Determine the [x, y] coordinate at the center of the cell enclosing the given text.  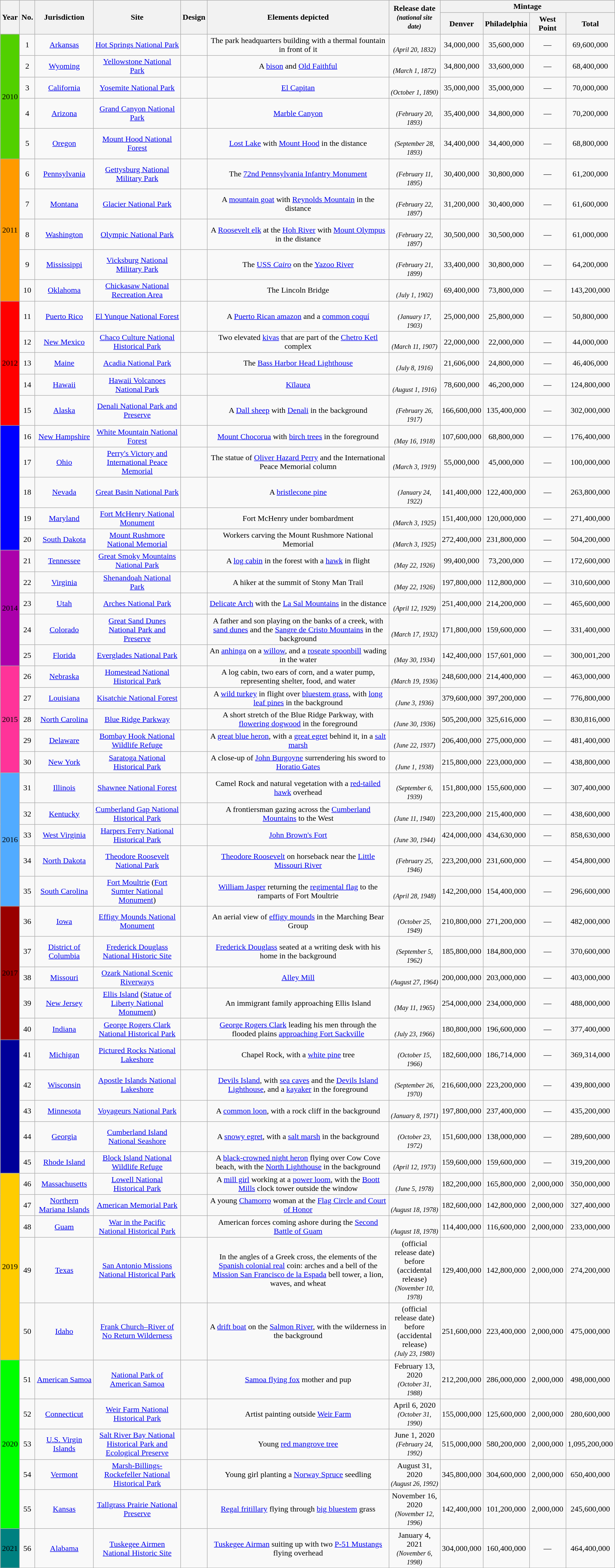
155,600,000 [506, 788]
370,600,000 [590, 952]
The Lincoln Bridge [298, 290]
858,630,000 [590, 835]
4 [27, 113]
West Point [547, 24]
454,800,000 [590, 861]
A black-crowned night heron flying over Cow Cove beach, with the North Lighthouse in the background [298, 1163]
Idaho [64, 1332]
Frederick Douglass National Historic Site [137, 952]
Kisatchie National Forest [137, 698]
A bison and Old Faithful [298, 66]
Total [590, 24]
(July 1, 1902) [415, 290]
Oregon [64, 144]
2017 [10, 973]
Salt River Bay National Historical Park and Ecological Preserve [137, 1444]
55,000,000 [462, 462]
2014 [10, 608]
Alley Mill [298, 977]
The park headquarters building with a thermal fountain in front of it [298, 45]
107,600,000 [462, 436]
New Hampshire [64, 436]
(June 5, 1978) [415, 1184]
Georgia [64, 1137]
Arkansas [64, 45]
Denali National Park and Preserve [137, 411]
776,800,000 [590, 698]
George Rogers Clark National Historical Park [137, 1029]
Illinois [64, 788]
(May 30, 1934) [415, 655]
307,400,000 [590, 788]
28 [27, 719]
15 [27, 411]
Denver [462, 24]
Fort McHenry National Monument [137, 518]
22 [27, 582]
Regal fritillary flying through big bluestem grass [298, 1509]
Kīlauea [298, 385]
475,000,000 [590, 1332]
116,600,000 [506, 1226]
South Carolina [64, 891]
(official release date)before (accidental release)(July 23, 1980) [415, 1332]
Lowell National Historical Park [137, 1184]
254,000,000 [462, 1003]
(May 11, 1965) [415, 1003]
203,000,000 [506, 977]
Guam [64, 1226]
(September 28, 1893) [415, 144]
(April 12, 1973) [415, 1163]
(October 25, 1949) [415, 921]
Chickasaw National Recreation Area [137, 290]
223,400,000 [506, 1332]
Northern Mariana Islands [64, 1205]
120,000,000 [506, 518]
Grand Canyon National Park [137, 113]
Two elevated kivas that are part of the Chetro Ketl complex [298, 342]
114,400,000 [462, 1226]
Pennsylvania [64, 174]
A great blue heron, with a great egret behind it, in a salt marsh [298, 741]
302,000,000 [590, 411]
Artist painting outside Weir Farm [298, 1414]
33,400,000 [462, 264]
Minnesota [64, 1111]
(June 11, 1940) [415, 814]
Homestead National Historical Park [137, 677]
73,200,000 [506, 561]
214,200,000 [506, 604]
A short stretch of the Blue Ridge Parkway, with flowering dogwood in the foreground [298, 719]
14 [27, 385]
350,000,000 [590, 1184]
A hiker at the summit of Stony Man Trail [298, 582]
377,400,000 [590, 1029]
Release date(national site date) [415, 17]
Ohio [64, 462]
245,600,000 [590, 1509]
165,800,000 [506, 1184]
31 [27, 788]
280,600,000 [590, 1414]
196,600,000 [506, 1029]
A wild turkey in flight over bluestem grass, with long leaf pines in the background [298, 698]
Great Smoky Mountains National Park [137, 561]
(March 19, 1936) [415, 677]
Theodore Roosevelt National Park [137, 861]
No. [27, 17]
464,400,000 [590, 1548]
403,000,000 [590, 977]
June 1, 2020(February 24, 1992) [415, 1444]
Everglades National Park [137, 655]
31,200,000 [462, 204]
(April 20, 1832) [415, 45]
Virginia [64, 582]
A log cabin in the forest with a hawk in flight [298, 561]
Saratoga National Historical Park [137, 762]
504,200,000 [590, 539]
45 [27, 1163]
Cumberland Island National Seashore [137, 1137]
331,400,000 [590, 629]
November 16, 2020(November 12, 1996) [415, 1509]
20 [27, 539]
233,000,000 [590, 1226]
12 [27, 342]
January 4, 2021(November 6, 1998) [415, 1548]
19 [27, 518]
(March 17, 1932) [415, 629]
17 [27, 462]
2019 [10, 1266]
Mississippi [64, 264]
Apostle Islands National Lakeshore [137, 1085]
Arizona [64, 113]
505,200,000 [462, 719]
Wisconsin [64, 1085]
2011 [10, 230]
Jurisdiction [64, 17]
Young girl planting a Norway Spruce seedling [298, 1474]
52 [27, 1414]
24 [27, 629]
Alaska [64, 411]
American Samoa [64, 1379]
Rhode Island [64, 1163]
An aerial view of effigy mounds in the Marching Bear Group [298, 921]
Tuskegee Airmen National Historic Site [137, 1548]
70,200,000 [590, 113]
13 [27, 363]
55 [27, 1509]
37 [27, 952]
(February 26, 1917) [415, 411]
A frontiersman gazing across the Cumberland Mountains to the West [298, 814]
William Jasper returning the regimental flag to the ramparts of Fort Moultrie [298, 891]
Harpers Ferry National Historical Park [137, 835]
25 [27, 655]
Maryland [64, 518]
(September 26, 1970) [415, 1085]
2012 [10, 363]
Block Island National Wildlife Refuge [137, 1163]
319,200,000 [590, 1163]
Great Sand Dunes National Park and Preserve [137, 629]
White Mountain National Forest [137, 436]
234,000,000 [506, 1003]
A Puerto Rican amazon and a common coquí [298, 316]
21,606,000 [462, 363]
488,000,000 [590, 1003]
68,400,000 [590, 66]
206,400,000 [462, 741]
A log cabin, two ears of corn, and a water pump, representing shelter, food, and water [298, 677]
August 31, 2020(August 26, 1992) [415, 1474]
April 6, 2020(October 31, 1990) [415, 1414]
North Dakota [64, 861]
(February 25, 1946) [415, 861]
(June 30, 1944) [415, 835]
21 [27, 561]
78,600,000 [462, 385]
The 72nd Pennsylvania Infantry Monument [298, 174]
February 13, 2020(October 31, 1988) [415, 1379]
Wyoming [64, 66]
27 [27, 698]
A close-up of John Burgoyne surrendering his sword to Horatio Gates [298, 762]
46 [27, 1184]
Tallgrass Prairie National Preserve [137, 1509]
Delicate Arch with the La Sal Mountains in the distance [298, 604]
482,000,000 [590, 921]
42 [27, 1085]
Hawaii Volcanoes National Park [137, 385]
New Jersey [64, 1003]
438,800,000 [590, 762]
(February 21, 1899) [415, 264]
210,800,000 [462, 921]
Oklahoma [64, 290]
166,600,000 [462, 411]
Theodore Roosevelt on horseback near the Little Missouri River [298, 861]
2021 [10, 1548]
Kentucky [64, 814]
Colorado [64, 629]
397,200,000 [506, 698]
John Brown's Fort [298, 835]
Tennessee [64, 561]
215,400,000 [506, 814]
184,800,000 [506, 952]
(January 24, 1922) [415, 492]
263,800,000 [590, 492]
(October 23, 1972) [415, 1137]
A young Chamorro woman at the Flag Circle and Court of Honor [298, 1205]
A common loon, with a rock cliff in the background [298, 1111]
23 [27, 604]
48 [27, 1226]
223,000,000 [506, 762]
39 [27, 1003]
1 [27, 45]
Lost Lake with Mount Hood in the distance [298, 144]
(June 1, 1938) [415, 762]
275,000,000 [506, 741]
Samoa flying fox mother and pup [298, 1379]
Iowa [64, 921]
George Rogers Clark leading his men through the flooded plains approaching Fort Sackville [298, 1029]
29 [27, 741]
34,000,000 [462, 45]
Hot Springs National Park [137, 45]
61,200,000 [590, 174]
44 [27, 1137]
186,714,000 [506, 1055]
Vermont [64, 1474]
481,400,000 [590, 741]
327,400,000 [590, 1205]
141,400,000 [462, 492]
(July 8, 1916) [415, 363]
46,406,000 [590, 363]
32 [27, 814]
(April 28, 1948) [415, 891]
47 [27, 1205]
26 [27, 677]
Nebraska [64, 677]
101,200,000 [506, 1509]
251,600,000 [462, 1332]
Alabama [64, 1548]
(March 1, 1872) [415, 66]
36 [27, 921]
War in the Pacific National Historical Park [137, 1226]
580,200,000 [506, 1444]
Kansas [64, 1509]
9 [27, 264]
The USS Cairo on the Yazoo River [298, 264]
A mountain goat with Reynolds Mountain in the distance [298, 204]
515,000,000 [462, 1444]
30 [27, 762]
25,000,000 [462, 316]
Mount Hood National Forest [137, 144]
289,600,000 [590, 1137]
135,400,000 [506, 411]
171,800,000 [462, 629]
Yosemite National Park [137, 87]
124,800,000 [590, 385]
304,000,000 [462, 1548]
District of Columbia [64, 952]
498,000,000 [590, 1379]
(August 1, 1916) [415, 385]
Bombay Hook National Wildlife Refuge [137, 741]
296,600,000 [590, 891]
Nevada [64, 492]
231,800,000 [506, 539]
271,400,000 [590, 518]
237,400,000 [506, 1111]
43 [27, 1111]
Glacier National Park [137, 204]
Tuskegee Airman suiting up with two P-51 Mustangs flying overhead [298, 1548]
304,600,000 [506, 1474]
Perry's Victory and International Peace Memorial [137, 462]
A father and son playing on the banks of a creek, with sand dunes and the Sangre de Cristo Mountains in the background [298, 629]
325,616,000 [506, 719]
286,000,000 [506, 1379]
Hawaii [64, 385]
Utah [64, 604]
Chapel Rock, with a white pine tree [298, 1055]
Shenandoah National Park [137, 582]
New York [64, 762]
185,800,000 [462, 952]
Chaco Culture National Historical Park [137, 342]
Connecticut [64, 1414]
35,400,000 [462, 113]
3 [27, 87]
7 [27, 204]
Design [194, 17]
142,200,000 [462, 891]
463,000,000 [590, 677]
310,600,000 [590, 582]
Mount Rushmore National Memorial [137, 539]
Blue Ridge Parkway [137, 719]
(February 20, 1893) [415, 113]
An anhinga on a willow, and a roseate spoonbill wading in the water [298, 655]
Site [137, 17]
33 [27, 835]
Camel Rock and natural vegetation with a red-tailed hawk overhead [298, 788]
West Virginia [64, 835]
Voyageurs National Park [137, 1111]
200,000,000 [462, 977]
North Carolina [64, 719]
5 [27, 144]
Texas [64, 1270]
155,000,000 [462, 1414]
10 [27, 290]
61,600,000 [590, 204]
271,200,000 [506, 921]
Great Basin National Park [137, 492]
369,314,000 [590, 1055]
El Capitan [298, 87]
122,400,000 [506, 492]
6 [27, 174]
214,400,000 [506, 677]
Indiana [64, 1029]
(May 16, 1918) [415, 436]
2016 [10, 840]
2015 [10, 719]
American Memorial Park [137, 1205]
Shawnee National Forest [137, 788]
274,200,000 [590, 1270]
Fort McHenry under bombardment [298, 518]
California [64, 87]
Effigy Mounds National Monument [137, 921]
180,800,000 [462, 1029]
Massachusetts [64, 1184]
Young red mangrove tree [298, 1444]
Pictured Rocks National Lakeshore [137, 1055]
35 [27, 891]
Delaware [64, 741]
Florida [64, 655]
Philadelphia [506, 24]
A mill girl working at a power loom, with the Boott Mills clock tower outside the window [298, 1184]
Ozark National Scenic Riverways [137, 977]
(official release date)before (accidental release)(November 10, 1978) [415, 1270]
(February 11, 1895) [415, 174]
51 [27, 1379]
300,001,200 [590, 655]
Ellis Island (Statue of Liberty National Monument) [137, 1003]
34 [27, 861]
Fort Moultrie (Fort Sumter National Monument) [137, 891]
New Mexico [64, 342]
Marsh-Billings-Rockefeller National Historical Park [137, 1474]
151,600,000 [462, 1137]
A Roosevelt elk at the Hoh River with Mount Olympus in the distance [298, 234]
182,200,000 [462, 1184]
Yellowstone National Park [137, 66]
18 [27, 492]
154,400,000 [506, 891]
Workers carving the Mount Rushmore National Memorial [298, 539]
Marble Canyon [298, 113]
231,600,000 [506, 861]
(March 3, 1919) [415, 462]
San Antonio Missions National Historical Park [137, 1270]
2010 [10, 97]
2020 [10, 1444]
129,400,000 [462, 1270]
160,400,000 [506, 1548]
40 [27, 1029]
176,400,000 [590, 436]
69,600,000 [590, 45]
(June 30, 1936) [415, 719]
99,400,000 [462, 561]
National Park of American Samoa [137, 1379]
Weir Farm National Historical Park [137, 1414]
(August 27, 1964) [415, 977]
2 [27, 66]
Devils Island, with sea caves and the Devils Island Lighthouse, and a kayaker in the foreground [298, 1085]
Cumberland Gap National Historical Park [137, 814]
112,800,000 [506, 582]
16 [27, 436]
49 [27, 1270]
151,800,000 [462, 788]
1,095,200,000 [590, 1444]
435,200,000 [590, 1111]
(June 3, 1936) [415, 698]
(January 17, 1903) [415, 316]
The Bass Harbor Head Lighthouse [298, 363]
33,600,000 [506, 66]
125,600,000 [506, 1414]
438,600,000 [590, 814]
650,400,000 [590, 1474]
830,816,000 [590, 719]
(September 5, 1962) [415, 952]
Frank Church–River of No Return Wilderness [137, 1332]
Acadia National Park [137, 363]
Frederick Douglass seated at a writing desk with his home in the background [298, 952]
73,800,000 [506, 290]
(July 23, 1966) [415, 1029]
A snowy egret, with a salt marsh in the background [298, 1137]
272,400,000 [462, 539]
Washington [64, 234]
172,600,000 [590, 561]
46,200,000 [506, 385]
Vicksburg National Military Park [137, 264]
35,600,000 [506, 45]
8 [27, 234]
50 [27, 1332]
Year [10, 17]
251,400,000 [462, 604]
69,400,000 [462, 290]
345,800,000 [462, 1474]
(January 8, 1971) [415, 1111]
(September 6, 1939) [415, 788]
Arches National Park [137, 604]
A bristlecone pine [298, 492]
61,000,000 [590, 234]
American forces coming ashore during the Second Battle of Guam [298, 1226]
64,200,000 [590, 264]
The statue of Oliver Hazard Perry and the International Peace Memorial column [298, 462]
216,600,000 [462, 1085]
Louisiana [64, 698]
465,600,000 [590, 604]
Missouri [64, 977]
434,630,000 [506, 835]
379,600,000 [462, 698]
212,200,000 [462, 1379]
248,600,000 [462, 677]
424,000,000 [462, 835]
54 [27, 1474]
11 [27, 316]
Puerto Rico [64, 316]
24,800,000 [506, 363]
Montana [64, 204]
Olympic National Park [137, 234]
(October 15, 1966) [415, 1055]
Elements depicted [298, 17]
(April 12, 1929) [415, 604]
53 [27, 1444]
50,800,000 [590, 316]
215,800,000 [462, 762]
(June 22, 1937) [415, 741]
56 [27, 1548]
70,000,000 [590, 87]
Mintage [528, 7]
(October 1, 1890) [415, 87]
157,601,000 [506, 655]
U.S. Virgin Islands [64, 1444]
Maine [64, 363]
A Dall sheep with Denali in the background [298, 411]
41 [27, 1055]
Mount Chocorua with birch trees in the foreground [298, 436]
151,400,000 [462, 518]
44,000,000 [590, 342]
38 [27, 977]
Michigan [64, 1055]
South Dakota [64, 539]
45,000,000 [506, 462]
25,800,000 [506, 316]
138,000,000 [506, 1137]
(March 11, 1907) [415, 342]
A drift boat on the Salmon River, with the wilderness in the background [298, 1332]
100,000,000 [590, 462]
El Yunque National Forest [137, 316]
439,800,000 [590, 1085]
An immigrant family approaching Ellis Island [298, 1003]
Gettysburg National Military Park [137, 174]
143,200,000 [590, 290]
